Return (x, y) of the center of cell containing provided text 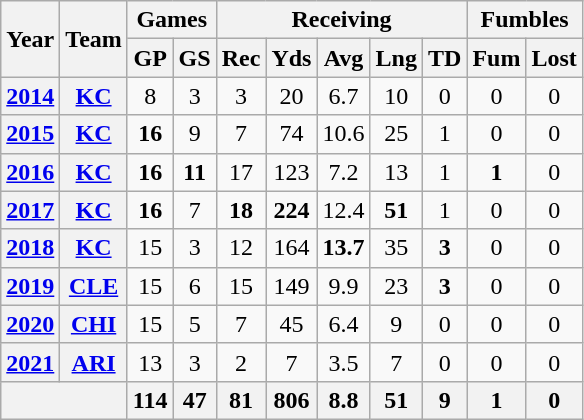
23 (396, 286)
TD (444, 58)
10 (396, 96)
17 (241, 172)
806 (292, 400)
6.7 (344, 96)
25 (396, 134)
2016 (30, 172)
74 (292, 134)
18 (241, 210)
CLE (94, 286)
224 (292, 210)
114 (150, 400)
Year (30, 39)
164 (292, 248)
Lng (396, 58)
ARI (94, 362)
Rec (241, 58)
Lost (554, 58)
2015 (30, 134)
11 (194, 172)
6.4 (344, 324)
GS (194, 58)
Receiving (342, 20)
3.5 (344, 362)
123 (292, 172)
12.4 (344, 210)
2018 (30, 248)
Avg (344, 58)
12 (241, 248)
20 (292, 96)
Team (94, 39)
2020 (30, 324)
81 (241, 400)
Yds (292, 58)
Fumbles (524, 20)
GP (150, 58)
149 (292, 286)
35 (396, 248)
2014 (30, 96)
7.2 (344, 172)
5 (194, 324)
47 (194, 400)
Games (172, 20)
CHI (94, 324)
8 (150, 96)
9.9 (344, 286)
13.7 (344, 248)
6 (194, 286)
2021 (30, 362)
2 (241, 362)
2019 (30, 286)
8.8 (344, 400)
45 (292, 324)
2017 (30, 210)
10.6 (344, 134)
Fum (496, 58)
